From the cell containing the given text, extract its center point as (X, Y) coordinate. 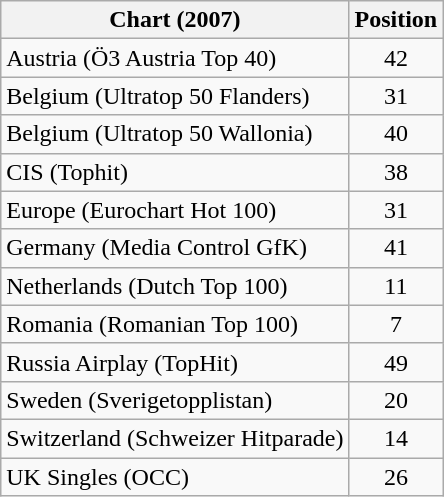
UK Singles (OCC) (175, 477)
Belgium (Ultratop 50 Wallonia) (175, 134)
40 (396, 134)
Europe (Eurochart Hot 100) (175, 210)
Austria (Ö3 Austria Top 40) (175, 58)
41 (396, 248)
Germany (Media Control GfK) (175, 248)
20 (396, 400)
Position (396, 20)
49 (396, 362)
Russia Airplay (TopHit) (175, 362)
11 (396, 286)
Netherlands (Dutch Top 100) (175, 286)
42 (396, 58)
7 (396, 324)
Sweden (Sverigetopplistan) (175, 400)
Chart (2007) (175, 20)
26 (396, 477)
Romania (Romanian Top 100) (175, 324)
14 (396, 438)
CIS (Tophit) (175, 172)
38 (396, 172)
Belgium (Ultratop 50 Flanders) (175, 96)
Switzerland (Schweizer Hitparade) (175, 438)
